Determine the [X, Y] coordinate at the center of the cell enclosing the given text.  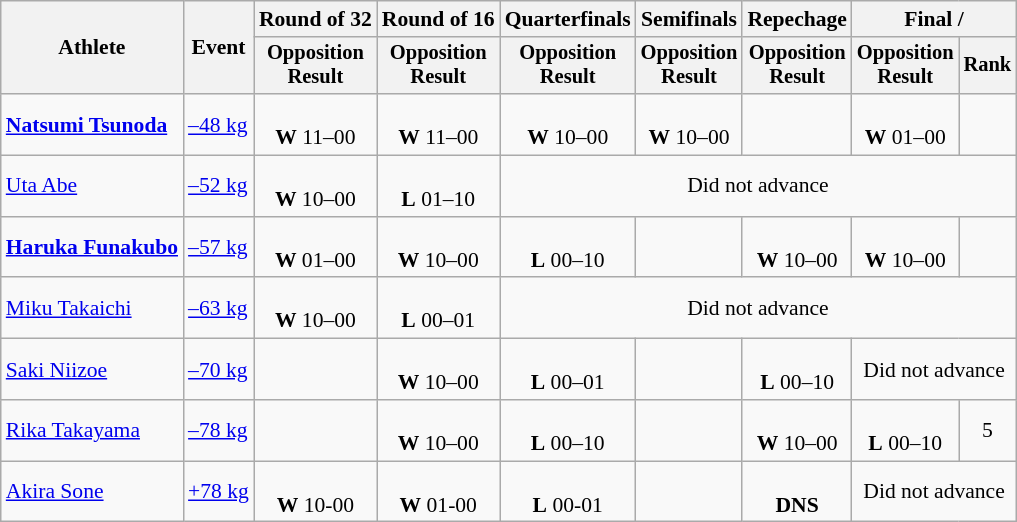
L 00-01 [568, 492]
Final / [934, 19]
Round of 16 [438, 19]
+78 kg [218, 492]
Repechage [797, 19]
Uta Abe [92, 186]
Rika Takayama [92, 430]
W 01-00 [438, 492]
–48 kg [218, 124]
Haruka Funakubo [92, 248]
Round of 32 [316, 19]
–63 kg [218, 308]
5 [988, 430]
Natsumi Tsunoda [92, 124]
Quarterfinals [568, 19]
Semifinals [690, 19]
W 10-00 [316, 492]
–70 kg [218, 370]
Akira Sone [92, 492]
–52 kg [218, 186]
Event [218, 48]
–78 kg [218, 430]
DNS [797, 492]
Athlete [92, 48]
L 01–10 [438, 186]
–57 kg [218, 248]
Saki Niizoe [92, 370]
Miku Takaichi [92, 308]
Rank [988, 66]
